For the text-containing cell, return its midpoint in [X, Y] coordinate format. 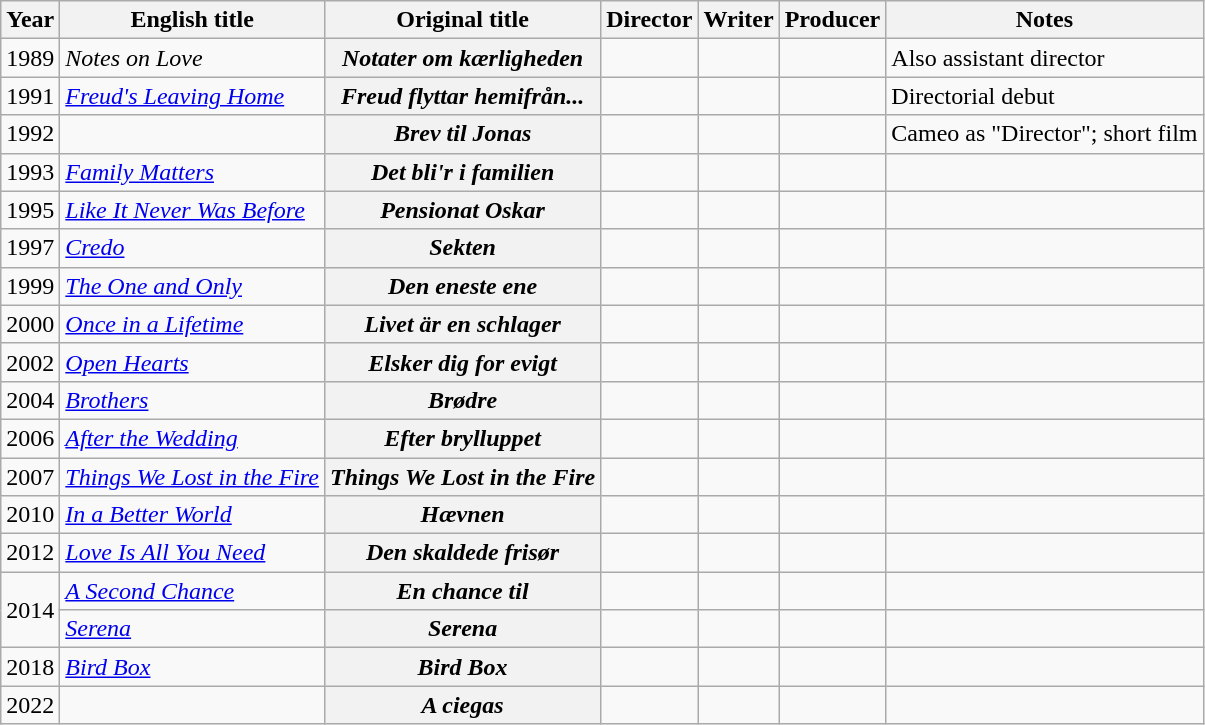
Sekten [462, 248]
En chance til [462, 591]
Producer [832, 20]
Hævnen [462, 515]
English title [192, 20]
Credo [192, 248]
Den eneste ene [462, 286]
Den skaldede frisør [462, 553]
Notes [1044, 20]
Notater om kærligheden [462, 58]
Year [30, 20]
1992 [30, 134]
Cameo as "Director"; short film [1044, 134]
A ciegas [462, 705]
1999 [30, 286]
2004 [30, 400]
2014 [30, 610]
2000 [30, 324]
Notes on Love [192, 58]
2012 [30, 553]
Also assistant director [1044, 58]
2010 [30, 515]
2006 [30, 438]
Efter brylluppet [462, 438]
2007 [30, 477]
In a Better World [192, 515]
2018 [30, 667]
2002 [30, 362]
Freud flyttar hemifrån... [462, 96]
Director [650, 20]
Directorial debut [1044, 96]
Freud's Leaving Home [192, 96]
Writer [738, 20]
1995 [30, 210]
Once in a Lifetime [192, 324]
Elsker dig for evigt [462, 362]
Det bli'r i familien [462, 172]
A Second Chance [192, 591]
Livet är en schlager [462, 324]
After the Wedding [192, 438]
Original title [462, 20]
Open Hearts [192, 362]
2022 [30, 705]
Love Is All You Need [192, 553]
1991 [30, 96]
Brødre [462, 400]
1993 [30, 172]
The One and Only [192, 286]
1997 [30, 248]
Brev til Jonas [462, 134]
Like It Never Was Before [192, 210]
Pensionat Oskar [462, 210]
Brothers [192, 400]
Family Matters [192, 172]
1989 [30, 58]
